From the cell containing the given text, extract its center point as [X, Y] coordinate. 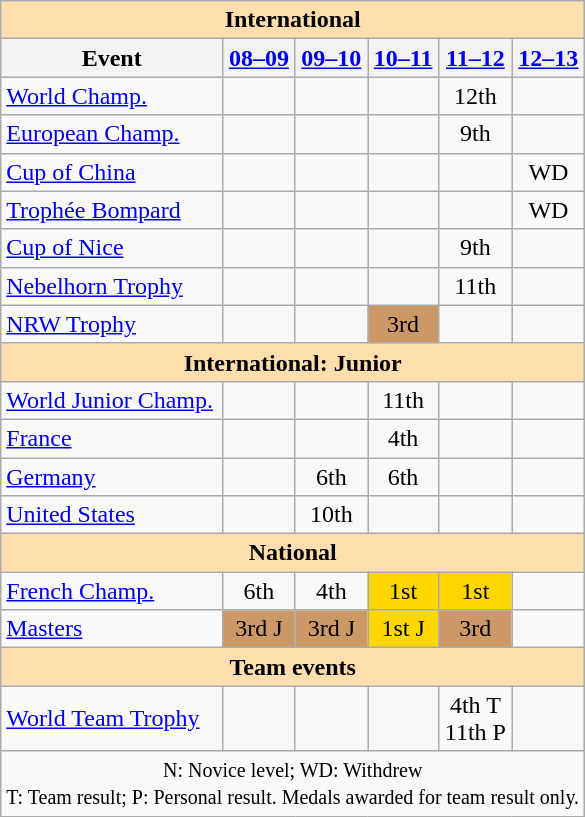
Cup of China [112, 172]
Nebelhorn Trophy [112, 286]
Germany [112, 477]
United States [112, 515]
Team events [293, 667]
France [112, 438]
08–09 [259, 58]
Event [112, 58]
International: Junior [293, 362]
European Champ. [112, 134]
N: Novice level; WD: Withdrew T: Team result; P: Personal result. Medals awarded for team result only. [293, 784]
World Champ. [112, 96]
NRW Trophy [112, 324]
Cup of Nice [112, 248]
Trophée Bompard [112, 210]
4th T 11th P [476, 718]
World Junior Champ. [112, 400]
Masters [112, 629]
10–11 [404, 58]
11–12 [476, 58]
French Champ. [112, 591]
National [293, 553]
World Team Trophy [112, 718]
10th [331, 515]
12–13 [548, 58]
12th [476, 96]
1st J [404, 629]
09–10 [331, 58]
International [293, 20]
